Determine the (X, Y) coordinate at the center of the cell enclosing the given text.  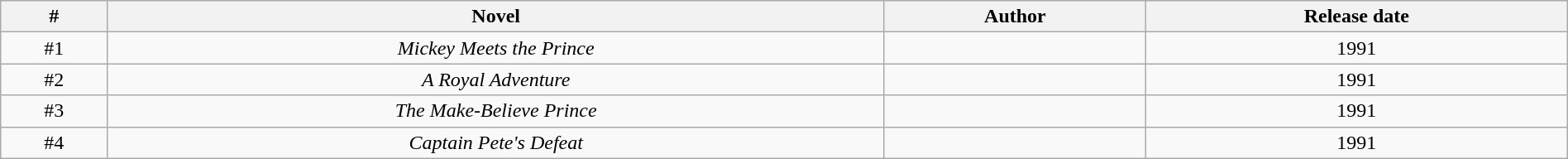
# (55, 17)
Novel (496, 17)
Author (1015, 17)
#2 (55, 79)
The Make-Believe Prince (496, 111)
Captain Pete's Defeat (496, 142)
#3 (55, 111)
A Royal Adventure (496, 79)
#1 (55, 48)
#4 (55, 142)
Release date (1356, 17)
Mickey Meets the Prince (496, 48)
